From the cell containing the given text, extract its center point as [X, Y] coordinate. 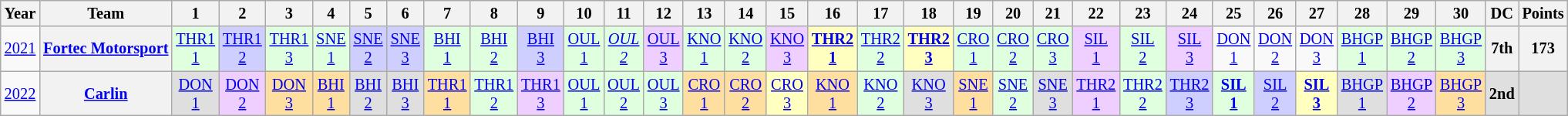
10 [584, 13]
30 [1461, 13]
20 [1013, 13]
17 [880, 13]
29 [1412, 13]
15 [787, 13]
22 [1096, 13]
5 [368, 13]
6 [405, 13]
173 [1543, 49]
16 [833, 13]
Team [106, 13]
2nd [1502, 94]
2 [242, 13]
21 [1053, 13]
24 [1190, 13]
12 [664, 13]
19 [974, 13]
23 [1142, 13]
27 [1317, 13]
11 [624, 13]
Points [1543, 13]
7 [447, 13]
DC [1502, 13]
2022 [20, 94]
4 [331, 13]
1 [196, 13]
13 [704, 13]
18 [929, 13]
25 [1233, 13]
9 [541, 13]
3 [290, 13]
Fortec Motorsport [106, 49]
Year [20, 13]
7th [1502, 49]
26 [1275, 13]
8 [493, 13]
14 [745, 13]
2021 [20, 49]
Carlin [106, 94]
28 [1362, 13]
